Determine the [x, y] coordinate at the center of the cell enclosing the given text.  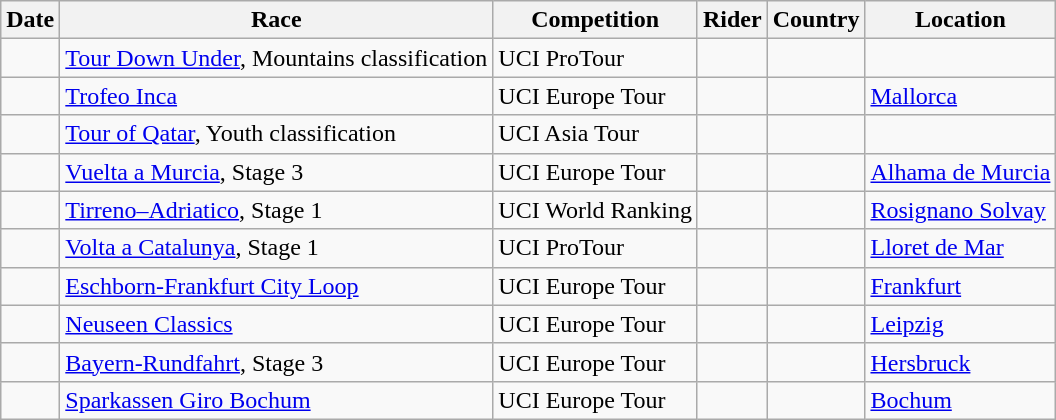
Tour of Qatar, Youth classification [276, 134]
Tour Down Under, Mountains classification [276, 58]
Neuseen Classics [276, 324]
Tirreno–Adriatico, Stage 1 [276, 210]
Mallorca [960, 96]
Hersbruck [960, 362]
Lloret de Mar [960, 248]
Competition [596, 20]
UCI World Ranking [596, 210]
Alhama de Murcia [960, 172]
Bochum [960, 400]
Rosignano Solvay [960, 210]
Rider [732, 20]
Country [816, 20]
Location [960, 20]
Volta a Catalunya, Stage 1 [276, 248]
Race [276, 20]
Frankfurt [960, 286]
Eschborn-Frankfurt City Loop [276, 286]
Bayern-Rundfahrt, Stage 3 [276, 362]
UCI Asia Tour [596, 134]
Date [30, 20]
Vuelta a Murcia, Stage 3 [276, 172]
Sparkassen Giro Bochum [276, 400]
Trofeo Inca [276, 96]
Leipzig [960, 324]
